Capture the cell that displays the provided text and extract its (X, Y) central coordinate. 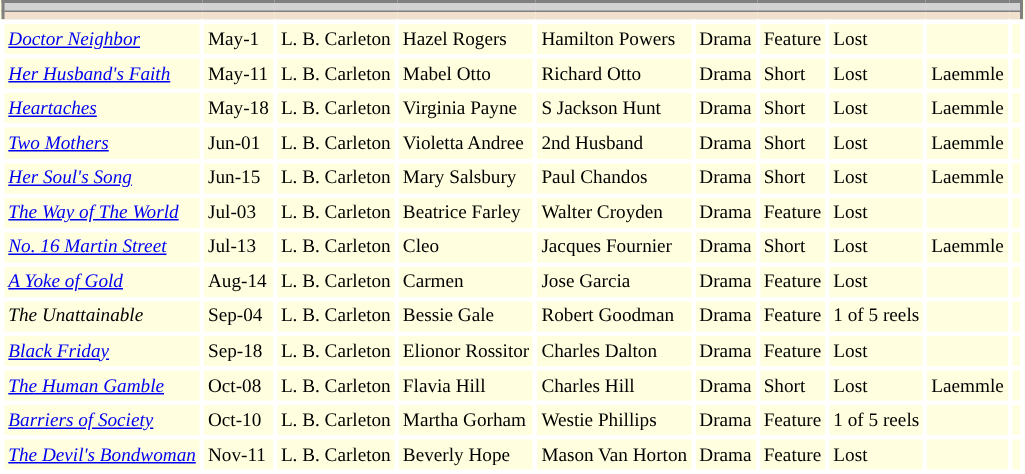
Robert Goodman (614, 316)
Sep-18 (238, 352)
May-1 (238, 40)
A Yoke of Gold (102, 282)
Her Husband's Faith (102, 74)
2nd Husband (614, 144)
May-18 (238, 108)
Charles Hill (614, 386)
Mary Salsbury (466, 178)
The Way of The World (102, 212)
Oct-10 (238, 420)
Hamilton Powers (614, 40)
Her Soul's Song (102, 178)
Martha Gorham (466, 420)
Doctor Neighbor (102, 40)
Beverly Hope (466, 456)
Heartaches (102, 108)
Barriers of Society (102, 420)
Hazel Rogers (466, 40)
Two Mothers (102, 144)
The Devil's Bondwoman (102, 456)
Paul Chandos (614, 178)
Jul-03 (238, 212)
Westie Phillips (614, 420)
Jose Garcia (614, 282)
Oct-08 (238, 386)
Carmen (466, 282)
Violetta Andree (466, 144)
Bessie Gale (466, 316)
Walter Croyden (614, 212)
Jun-15 (238, 178)
Jun-01 (238, 144)
Elionor Rossitor (466, 352)
Aug-14 (238, 282)
S Jackson Hunt (614, 108)
Mabel Otto (466, 74)
The Unattainable (102, 316)
Black Friday (102, 352)
Nov-11 (238, 456)
Richard Otto (614, 74)
The Human Gamble (102, 386)
Beatrice Farley (466, 212)
Cleo (466, 248)
Flavia Hill (466, 386)
May-11 (238, 74)
Sep-04 (238, 316)
No. 16 Martin Street (102, 248)
Jul-13 (238, 248)
Charles Dalton (614, 352)
Virginia Payne (466, 108)
Mason Van Horton (614, 456)
Jacques Fournier (614, 248)
